Output the [X, Y] coordinate of the center of the cell containing the given text.  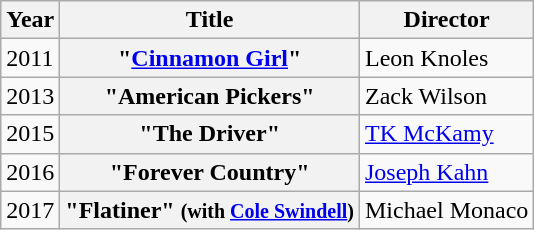
"The Driver" [210, 134]
Michael Monaco [446, 210]
Year [30, 20]
2013 [30, 96]
"American Pickers" [210, 96]
2015 [30, 134]
2016 [30, 172]
"Cinnamon Girl" [210, 58]
Joseph Kahn [446, 172]
Director [446, 20]
2017 [30, 210]
"Forever Country" [210, 172]
2011 [30, 58]
Title [210, 20]
Leon Knoles [446, 58]
"Flatiner" (with Cole Swindell) [210, 210]
TK McKamy [446, 134]
Zack Wilson [446, 96]
